Return the [x, y] coordinate for the center point of the cell that contains the specified text.  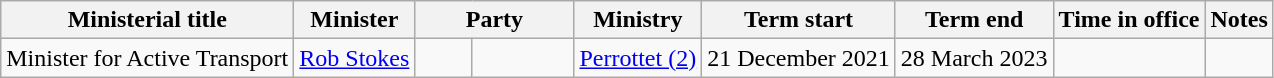
Term start [799, 20]
Minister for Active Transport [148, 58]
Minister [354, 20]
Perrottet (2) [638, 58]
21 December 2021 [799, 58]
Ministry [638, 20]
Term end [974, 20]
Notes [1239, 20]
28 March 2023 [974, 58]
Party [494, 20]
Ministerial title [148, 20]
Time in office [1129, 20]
Rob Stokes [354, 58]
